Pinpoint the cell where the given text exists, returning its [x, y] midpoint coordinate. 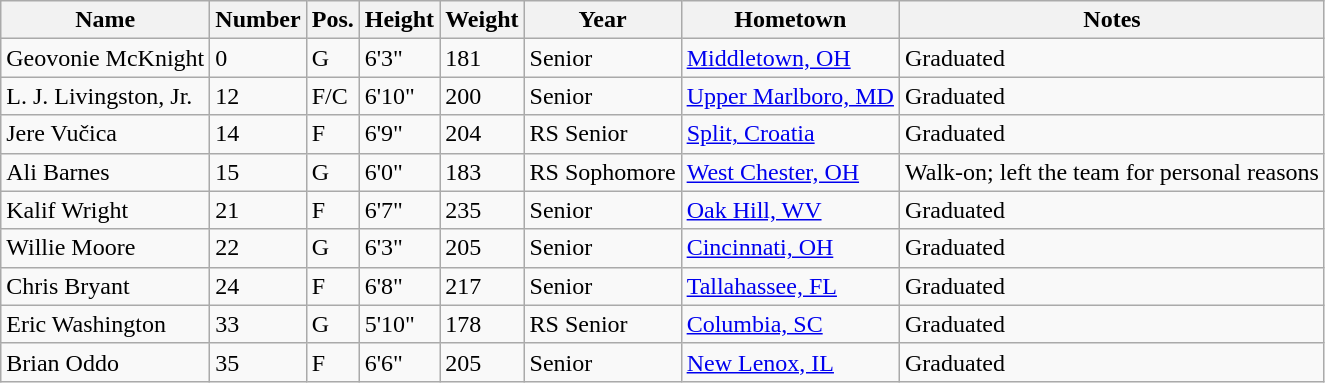
West Chester, OH [790, 172]
Year [602, 20]
15 [258, 172]
6'6" [399, 362]
Chris Bryant [106, 286]
Height [399, 20]
Kalif Wright [106, 210]
21 [258, 210]
Geovonie McKnight [106, 58]
Eric Washington [106, 324]
Number [258, 20]
Upper Marlboro, MD [790, 96]
L. J. Livingston, Jr. [106, 96]
24 [258, 286]
6'8" [399, 286]
5'10" [399, 324]
217 [482, 286]
12 [258, 96]
6'9" [399, 134]
183 [482, 172]
6'7" [399, 210]
Cincinnati, OH [790, 248]
Columbia, SC [790, 324]
Tallahassee, FL [790, 286]
22 [258, 248]
181 [482, 58]
35 [258, 362]
Ali Barnes [106, 172]
Brian Oddo [106, 362]
Split, Croatia [790, 134]
33 [258, 324]
0 [258, 58]
6'10" [399, 96]
Weight [482, 20]
Middletown, OH [790, 58]
New Lenox, IL [790, 362]
Notes [1112, 20]
Willie Moore [106, 248]
Walk-on; left the team for personal reasons [1112, 172]
Jere Vučica [106, 134]
178 [482, 324]
Oak Hill, WV [790, 210]
Pos. [332, 20]
Name [106, 20]
RS Sophomore [602, 172]
Hometown [790, 20]
14 [258, 134]
235 [482, 210]
F/C [332, 96]
200 [482, 96]
204 [482, 134]
6'0" [399, 172]
